Return the [x, y] coordinate for the center point of the cell that contains the specified text.  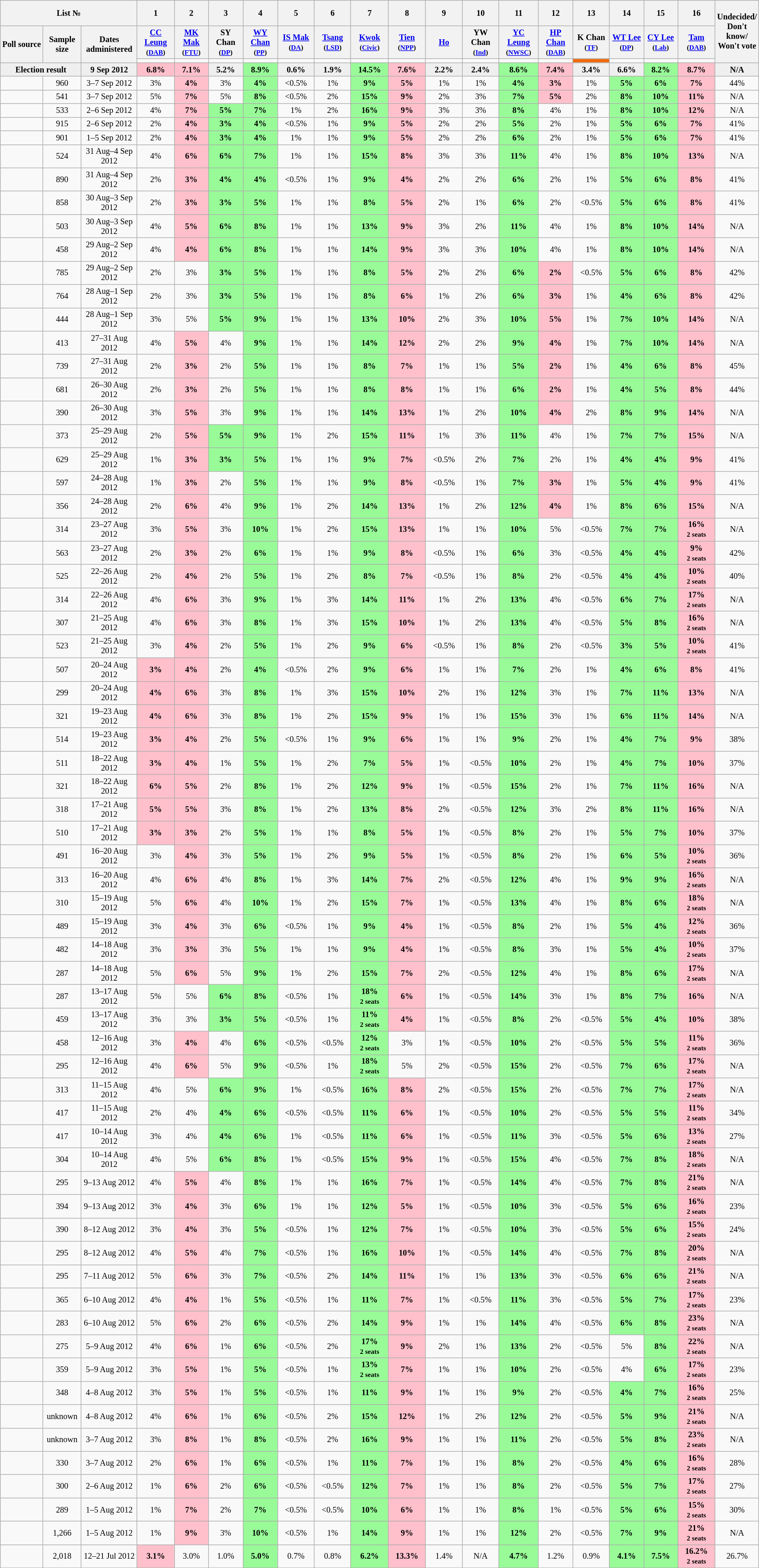
858 [62, 203]
Tam (DAB) [696, 42]
24% [737, 1230]
0.9% [591, 1556]
318 [62, 809]
5.0% [260, 1556]
Samplesize [62, 44]
12–21 Jul 2012 [109, 1556]
SY Chan (DP) [226, 42]
15 [661, 13]
2.2% [444, 70]
K Chan (TF) [591, 42]
1.4% [444, 1556]
40% [737, 576]
10 [481, 13]
541 [62, 97]
356 [62, 506]
WY Chan (PP) [260, 42]
List № [69, 13]
WT Lee (DP) [627, 42]
13 [591, 13]
7.1% [191, 70]
14.5% [370, 70]
6.8% [156, 70]
7.5% [661, 1556]
514 [62, 739]
3.0% [191, 1556]
1 [156, 13]
8.7% [696, 70]
2–6 Aug 2012 [109, 1486]
5.2% [226, 70]
785 [62, 273]
563 [62, 553]
Tsang (LSD) [333, 42]
373 [62, 436]
Undecided/Don't know/Won't vote [737, 31]
365 [62, 1300]
511 [62, 763]
739 [62, 366]
597 [62, 483]
299 [62, 693]
3 [226, 13]
YW Chan (Ind) [481, 42]
523 [62, 646]
8.2% [661, 70]
1–5 Sep 2012 [109, 138]
1.0% [226, 1556]
Poll source [22, 44]
20%2 seats [696, 1253]
14 [627, 13]
310 [62, 903]
9%2 seats [696, 553]
304 [62, 1160]
45% [737, 366]
8.9% [260, 70]
1.9% [333, 70]
444 [62, 319]
7.6% [407, 70]
YC Leung (NWSC) [519, 42]
16 [696, 13]
22%2 seats [696, 1346]
CY Lee (Lab) [661, 42]
Tien (NPP) [407, 42]
300 [62, 1486]
359 [62, 1370]
901 [62, 138]
4.7% [519, 1556]
890 [62, 179]
413 [62, 343]
394 [62, 1206]
8.6% [519, 70]
275 [62, 1346]
524 [62, 156]
11 [519, 13]
13.3% [407, 1556]
307 [62, 623]
525 [62, 576]
3.4% [591, 70]
0.8% [333, 1556]
0.7% [296, 1556]
12 [556, 13]
Kwok (Civic) [370, 42]
MK Mak (FTU) [191, 42]
HP Chan (DAB) [556, 42]
681 [62, 389]
4 [260, 13]
2,018 [62, 1556]
482 [62, 950]
30% [737, 1510]
348 [62, 1393]
9 Sep 2012 [109, 70]
26.7% [737, 1556]
491 [62, 856]
9 [444, 13]
CC Leung (DAB) [156, 42]
629 [62, 459]
0.6% [296, 70]
1.2% [556, 1556]
IS Mak (DA) [296, 42]
533 [62, 110]
489 [62, 926]
2 [191, 13]
34% [737, 1113]
7 [370, 13]
25% [737, 1393]
28% [737, 1463]
1,266 [62, 1533]
16.2%2 seats [696, 1556]
Ho [444, 42]
915 [62, 124]
6 [333, 13]
507 [62, 669]
764 [62, 296]
5 [296, 13]
459 [62, 1020]
Dates administered [109, 44]
330 [62, 1463]
7–11 Aug 2012 [109, 1276]
289 [62, 1510]
2.4% [481, 70]
7.4% [556, 70]
3.1% [156, 1556]
960 [62, 83]
Election result [41, 70]
510 [62, 833]
283 [62, 1323]
8 [407, 13]
503 [62, 226]
6.2% [370, 1556]
6.6% [627, 70]
4.1% [627, 1556]
